Find where the given text appears and provide that cell's center as (x, y) coordinate. 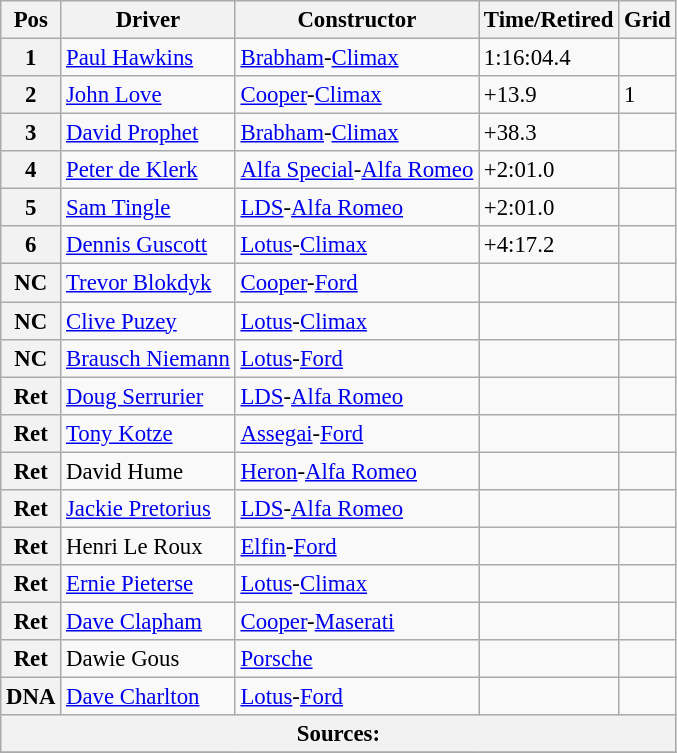
Pos (31, 20)
Brausch Niemann (148, 358)
Tony Kotze (148, 433)
6 (31, 245)
Porsche (356, 659)
Ernie Pieterse (148, 584)
Doug Serrurier (148, 396)
Grid (648, 20)
David Prophet (148, 133)
Peter de Klerk (148, 170)
2 (31, 95)
Sources: (338, 734)
Alfa Special-Alfa Romeo (356, 170)
Sam Tingle (148, 208)
Dave Charlton (148, 697)
3 (31, 133)
Trevor Blokdyk (148, 283)
+38.3 (549, 133)
Cooper-Maserati (356, 621)
Dennis Guscott (148, 245)
Heron-Alfa Romeo (356, 471)
David Hume (148, 471)
DNA (31, 697)
Dawie Gous (148, 659)
Time/Retired (549, 20)
Cooper-Ford (356, 283)
1:16:04.4 (549, 58)
+4:17.2 (549, 245)
Henri Le Roux (148, 546)
Clive Puzey (148, 321)
Assegai-Ford (356, 433)
Constructor (356, 20)
John Love (148, 95)
4 (31, 170)
5 (31, 208)
Cooper-Climax (356, 95)
Paul Hawkins (148, 58)
Jackie Pretorius (148, 509)
Elfin-Ford (356, 546)
+13.9 (549, 95)
Driver (148, 20)
Dave Clapham (148, 621)
